Search for the cell housing the specified text and yield its [x, y] center coordinate. 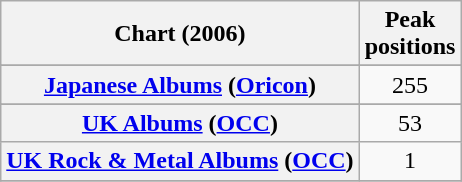
UK Rock & Metal Albums (OCC) [180, 161]
1 [410, 161]
255 [410, 85]
UK Albums (OCC) [180, 123]
53 [410, 123]
Chart (2006) [180, 34]
Japanese Albums (Oricon) [180, 85]
Peakpositions [410, 34]
